Scan for the cell matching the given text and deliver its [X, Y] coordinate at center. 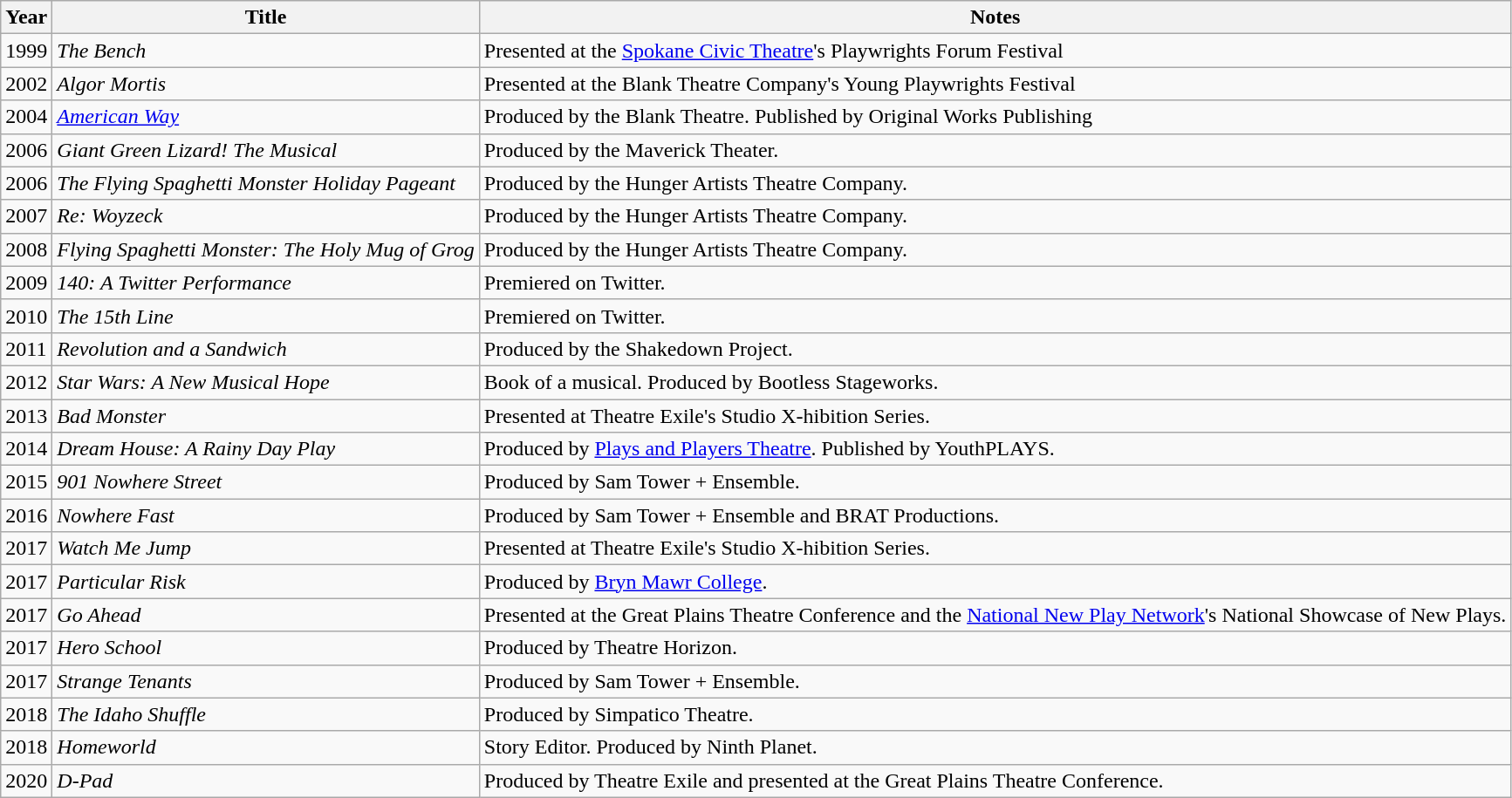
Notes [995, 17]
Produced by Bryn Mawr College. [995, 582]
Flying Spaghetti Monster: The Holy Mug of Grog [265, 249]
Go Ahead [265, 615]
Homeworld [265, 747]
Presented at the Blank Theatre Company's Young Playwrights Festival [995, 84]
Title [265, 17]
Produced by the Blank Theatre. Published by Original Works Publishing [995, 117]
2012 [26, 382]
2009 [26, 283]
Book of a musical. Produced by Bootless Stageworks. [995, 382]
2004 [26, 117]
Star Wars: A New Musical Hope [265, 382]
The 15th Line [265, 316]
2020 [26, 781]
Bad Monster [265, 416]
D-Pad [265, 781]
2015 [26, 482]
Particular Risk [265, 582]
Produced by Simpatico Theatre. [995, 714]
2013 [26, 416]
Revolution and a Sandwich [265, 349]
The Flying Spaghetti Monster Holiday Pageant [265, 183]
Algor Mortis [265, 84]
Produced by Sam Tower + Ensemble and BRAT Productions. [995, 515]
Re: Woyzeck [265, 216]
2014 [26, 449]
Dream House: A Rainy Day Play [265, 449]
Giant Green Lizard! The Musical [265, 150]
140: A Twitter Performance [265, 283]
901 Nowhere Street [265, 482]
Strange Tenants [265, 681]
Presented at the Great Plains Theatre Conference and the National New Play Network's National Showcase of New Plays. [995, 615]
Produced by Theatre Exile and presented at the Great Plains Theatre Conference. [995, 781]
Year [26, 17]
2008 [26, 249]
2002 [26, 84]
Presented at the Spokane Civic Theatre's Playwrights Forum Festival [995, 51]
Nowhere Fast [265, 515]
Produced by the Maverick Theater. [995, 150]
1999 [26, 51]
Produced by the Shakedown Project. [995, 349]
Produced by Theatre Horizon. [995, 648]
Produced by Plays and Players Theatre. Published by YouthPLAYS. [995, 449]
Hero School [265, 648]
Story Editor. Produced by Ninth Planet. [995, 747]
2011 [26, 349]
American Way [265, 117]
2010 [26, 316]
The Idaho Shuffle [265, 714]
2016 [26, 515]
The Bench [265, 51]
2007 [26, 216]
Watch Me Jump [265, 549]
